Capture the cell that displays the provided text and extract its [x, y] central coordinate. 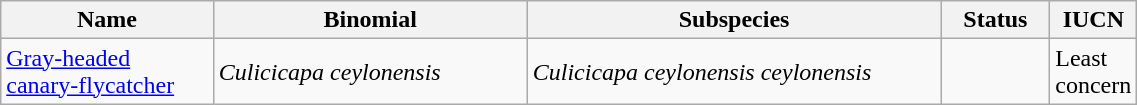
Least concern [1094, 72]
Subspecies [734, 20]
Culicicapa ceylonensis ceylonensis [734, 72]
Culicicapa ceylonensis [370, 72]
Gray-headed canary-flycatcher [107, 72]
Name [107, 20]
Status [996, 20]
Binomial [370, 20]
IUCN [1094, 20]
